Return the [X, Y] coordinate for the center point of the cell that contains the specified text.  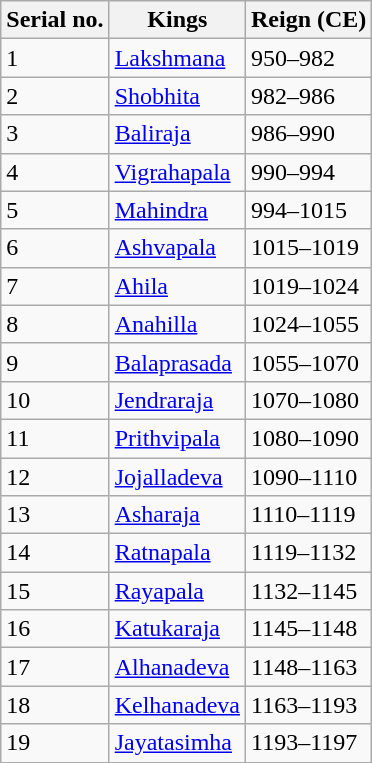
Kings [177, 20]
4 [55, 172]
10 [55, 400]
1024–1055 [308, 324]
982–986 [308, 96]
2 [55, 96]
1055–1070 [308, 362]
3 [55, 134]
7 [55, 286]
Reign (CE) [308, 20]
Ashvapala [177, 248]
19 [55, 743]
Rayapala [177, 591]
Katukaraja [177, 629]
1070–1080 [308, 400]
1110–1119 [308, 515]
Asharaja [177, 515]
Balaprasada [177, 362]
Serial no. [55, 20]
1132–1145 [308, 591]
9 [55, 362]
8 [55, 324]
1145–1148 [308, 629]
Kelhanadeva [177, 705]
5 [55, 210]
Prithvipala [177, 438]
11 [55, 438]
13 [55, 515]
1080–1090 [308, 438]
14 [55, 553]
15 [55, 591]
986–990 [308, 134]
1193–1197 [308, 743]
Alhanadeva [177, 667]
1119–1132 [308, 553]
Jendraraja [177, 400]
16 [55, 629]
Anahilla [177, 324]
Jayatasimha [177, 743]
18 [55, 705]
Jojalladeva [177, 477]
994–1015 [308, 210]
950–982 [308, 58]
Lakshmana [177, 58]
1 [55, 58]
Shobhita [177, 96]
12 [55, 477]
Mahindra [177, 210]
Ratnapala [177, 553]
6 [55, 248]
17 [55, 667]
Ahila [177, 286]
Vigrahapala [177, 172]
1148–1163 [308, 667]
990–994 [308, 172]
1163–1193 [308, 705]
1090–1110 [308, 477]
Baliraja [177, 134]
1015–1019 [308, 248]
1019–1024 [308, 286]
